Detect which cell encompasses the target text, then output its [X, Y] center coordinate. 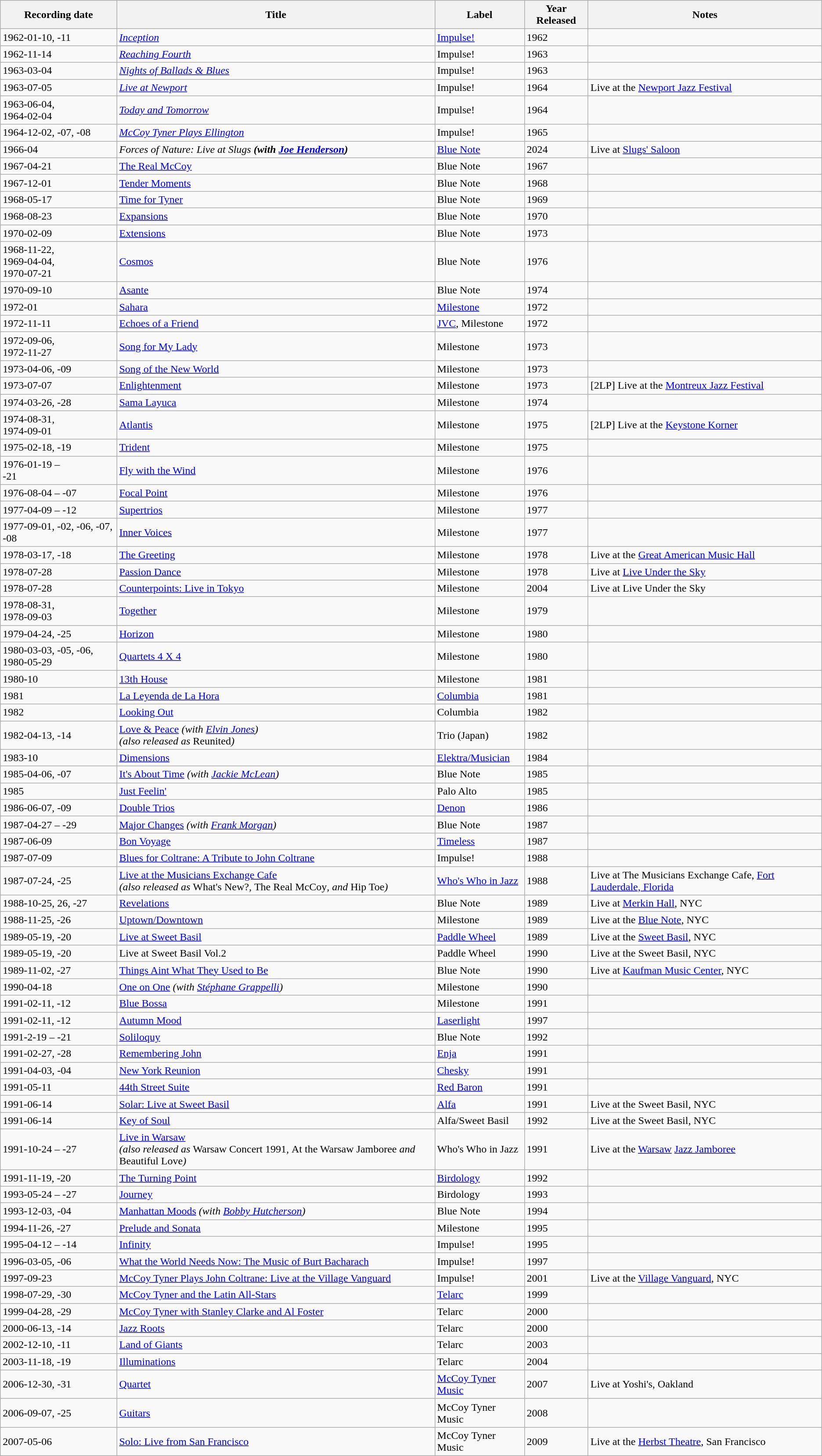
1962-11-14 [59, 54]
McCoy Tyner Plays Ellington [276, 133]
Alfa/Sweet Basil [479, 1120]
1968-05-17 [59, 199]
1967 [556, 166]
1993-05-24 – -27 [59, 1195]
Live at Kaufman Music Center, NYC [705, 970]
1974-08-31, 1974-09-01 [59, 425]
1987-06-09 [59, 841]
Enja [479, 1054]
Bon Voyage [276, 841]
Chesky [479, 1070]
Sama Layuca [276, 402]
Time for Tyner [276, 199]
Supertrios [276, 509]
1993 [556, 1195]
JVC, Milestone [479, 324]
Live at Sweet Basil Vol.2 [276, 954]
Alfa [479, 1104]
1978-03-17, -18 [59, 555]
Things Aint What They Used to Be [276, 970]
1979 [556, 611]
1980-10 [59, 679]
The Greeting [276, 555]
1970-09-10 [59, 290]
Elektra/Musician [479, 758]
1990-04-18 [59, 987]
Double Trios [276, 808]
Notes [705, 15]
Trident [276, 448]
1968-08-23 [59, 216]
1998-07-29, -30 [59, 1295]
Revelations [276, 903]
Remembering John [276, 1054]
Label [479, 15]
Journey [276, 1195]
1991-04-03, -04 [59, 1070]
Nights of Ballads & Blues [276, 71]
1978-08-31, 1978-09-03 [59, 611]
1963-06-04, 1964-02-04 [59, 110]
Title [276, 15]
1968 [556, 183]
Enlightenment [276, 386]
2006-12-30, -31 [59, 1384]
1968-11-22, 1969-04-04, 1970-07-21 [59, 262]
1999-04-28, -29 [59, 1311]
Live at the Herbst Theatre, San Francisco [705, 1442]
McCoy Tyner Plays John Coltrane: Live at the Village Vanguard [276, 1278]
1984 [556, 758]
1966-04 [59, 149]
1965 [556, 133]
Atlantis [276, 425]
The Real McCoy [276, 166]
2007-05-06 [59, 1442]
2009 [556, 1442]
2000-06-13, -14 [59, 1328]
Echoes of a Friend [276, 324]
Red Baron [479, 1087]
Blue Bossa [276, 1004]
1997-09-23 [59, 1278]
Fly with the Wind [276, 470]
1987-04-27 – -29 [59, 824]
Recording date [59, 15]
Song for My Lady [276, 346]
[2LP] Live at the Keystone Korner [705, 425]
Solar: Live at Sweet Basil [276, 1104]
1991-11-19, -20 [59, 1178]
Live at Merkin Hall, NYC [705, 903]
13th House [276, 679]
Today and Tomorrow [276, 110]
1973-04-06, -09 [59, 369]
1976-01-19 – -21 [59, 470]
Quartets 4 X 4 [276, 656]
Live at The Musicians Exchange Cafe, Fort Lauderdale, Florida [705, 880]
Sahara [276, 307]
Soliloquy [276, 1037]
1987-07-09 [59, 858]
1986-06-07, -09 [59, 808]
1970-02-09 [59, 233]
Passion Dance [276, 571]
1977-04-09 – -12 [59, 509]
1972-11-11 [59, 324]
Live at the Village Vanguard, NYC [705, 1278]
Forces of Nature: Live at Slugs (with Joe Henderson) [276, 149]
The Turning Point [276, 1178]
Song of the New World [276, 369]
One on One (with Stéphane Grappelli) [276, 987]
Live at the Blue Note, NYC [705, 920]
Trio (Japan) [479, 735]
1972-09-06, 1972-11-27 [59, 346]
Live in Warsaw (also released as Warsaw Concert 1991, At the Warsaw Jamboree and Beautiful Love) [276, 1149]
Counterpoints: Live in Tokyo [276, 589]
1986 [556, 808]
What the World Needs Now: The Music of Burt Bacharach [276, 1261]
Key of Soul [276, 1120]
Inception [276, 37]
McCoy Tyner with Stanley Clarke and Al Foster [276, 1311]
La Leyenda de La Hora [276, 696]
Cosmos [276, 262]
Extensions [276, 233]
2001 [556, 1278]
Together [276, 611]
44th Street Suite [276, 1087]
2002-12-10, -11 [59, 1345]
Asante [276, 290]
Infinity [276, 1245]
1994 [556, 1211]
Focal Point [276, 493]
2003 [556, 1345]
1974-03-26, -28 [59, 402]
1967-04-21 [59, 166]
1973-07-07 [59, 386]
1980-03-03, -05, -06, 1980-05-29 [59, 656]
1991-2-19 – -21 [59, 1037]
1975-02-18, -19 [59, 448]
1988-10-25, 26, -27 [59, 903]
Live at Yoshi's, Oakland [705, 1384]
Live at Newport [276, 87]
Year Released [556, 15]
1983-10 [59, 758]
1963-07-05 [59, 87]
Quartet [276, 1384]
1970 [556, 216]
1967-12-01 [59, 183]
2024 [556, 149]
New York Reunion [276, 1070]
1982-04-13, -14 [59, 735]
Prelude and Sonata [276, 1228]
[2LP] Live at the Montreux Jazz Festival [705, 386]
2007 [556, 1384]
Expansions [276, 216]
Tender Moments [276, 183]
1962-01-10, -11 [59, 37]
1972-01 [59, 307]
2008 [556, 1413]
McCoy Tyner and the Latin All-Stars [276, 1295]
Manhattan Moods (with Bobby Hutcherson) [276, 1211]
Palo Alto [479, 791]
Laserlight [479, 1020]
1991-02-27, -28 [59, 1054]
Autumn Mood [276, 1020]
1991-10-24 – -27 [59, 1149]
1977-09-01, -02, -06, -07, -08 [59, 532]
Timeless [479, 841]
1969 [556, 199]
1985-04-06, -07 [59, 774]
Just Feelin' [276, 791]
2003-11-18, -19 [59, 1362]
Live at the Newport Jazz Festival [705, 87]
1999 [556, 1295]
1987-07-24, -25 [59, 880]
2006-09-07, -25 [59, 1413]
1994-11-26, -27 [59, 1228]
It's About Time (with Jackie McLean) [276, 774]
Horizon [276, 634]
1963-03-04 [59, 71]
Jazz Roots [276, 1328]
1991-05-11 [59, 1087]
Love & Peace (with Elvin Jones) (also released as Reunited) [276, 735]
Blues for Coltrane: A Tribute to John Coltrane [276, 858]
Uptown/Downtown [276, 920]
Live at the Musicians Exchange Cafe (also released as What's New?, The Real McCoy, and Hip Toe) [276, 880]
1979-04-24, -25 [59, 634]
Solo: Live from San Francisco [276, 1442]
Live at the Great American Music Hall [705, 555]
1988-11-25, -26 [59, 920]
Inner Voices [276, 532]
1964-12-02, -07, -08 [59, 133]
1996-03-05, -06 [59, 1261]
Guitars [276, 1413]
1989-11-02, -27 [59, 970]
Dimensions [276, 758]
Denon [479, 808]
Illuminations [276, 1362]
Looking Out [276, 712]
1993-12-03, -04 [59, 1211]
Live at Slugs' Saloon [705, 149]
Major Changes (with Frank Morgan) [276, 824]
Live at the Warsaw Jazz Jamboree [705, 1149]
Land of Giants [276, 1345]
1962 [556, 37]
Live at Sweet Basil [276, 937]
Reaching Fourth [276, 54]
1976-08-04 – -07 [59, 493]
1995-04-12 – -14 [59, 1245]
